Provide the [x, y] coordinate of the cell's center where the given text is located.  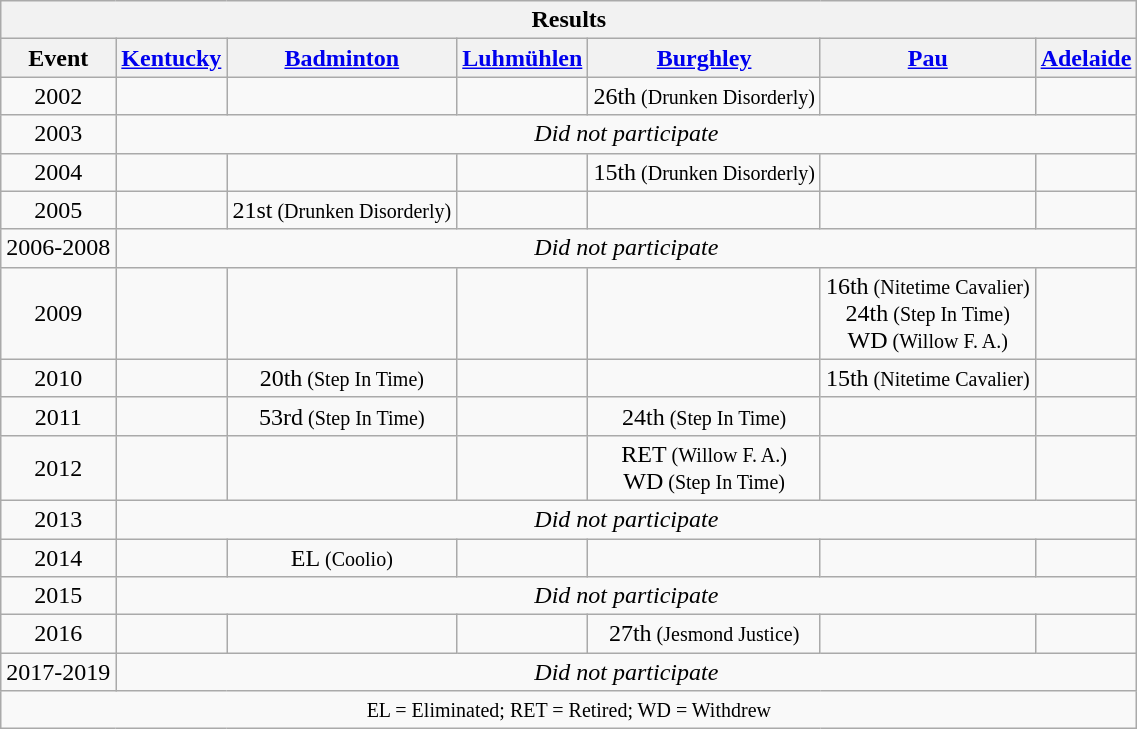
2015 [58, 596]
53rd (Step In Time) [342, 416]
15th (Drunken Disorderly) [704, 172]
2013 [58, 519]
2012 [58, 468]
EL = Eliminated; RET = Retired; WD = Withdrew [569, 710]
2003 [58, 134]
26th (Drunken Disorderly) [704, 96]
20th (Step In Time) [342, 378]
16th (Nitetime Cavalier)24th (Step In Time)WD (Willow F. A.) [928, 313]
2009 [58, 313]
27th (Jesmond Justice) [704, 634]
Results [569, 20]
Event [58, 58]
2004 [58, 172]
2014 [58, 557]
Badminton [342, 58]
Kentucky [172, 58]
EL (Coolio) [342, 557]
2010 [58, 378]
15th (Nitetime Cavalier) [928, 378]
24th (Step In Time) [704, 416]
2016 [58, 634]
Pau [928, 58]
2002 [58, 96]
2006-2008 [58, 248]
21st (Drunken Disorderly) [342, 210]
2017-2019 [58, 672]
RET (Willow F. A.)WD (Step In Time) [704, 468]
Luhmühlen [522, 58]
Adelaide [1086, 58]
Burghley [704, 58]
2005 [58, 210]
2011 [58, 416]
